Search for the cell housing the specified text and yield its [x, y] center coordinate. 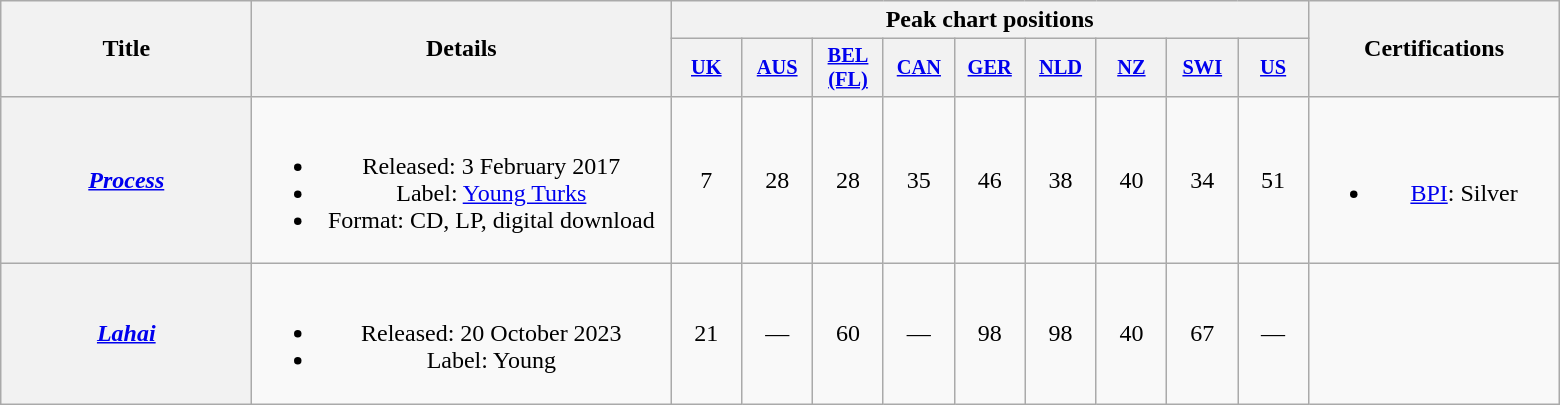
67 [1202, 334]
NZ [1132, 68]
NLD [1060, 68]
BPI: Silver [1434, 180]
Details [462, 49]
35 [918, 180]
38 [1060, 180]
Peak chart positions [990, 20]
60 [848, 334]
46 [990, 180]
AUS [778, 68]
CAN [918, 68]
Lahai [126, 334]
Certifications [1434, 49]
SWI [1202, 68]
BEL(FL) [848, 68]
21 [706, 334]
Title [126, 49]
34 [1202, 180]
US [1274, 68]
GER [990, 68]
Process [126, 180]
Released: 20 October 2023Label: Young [462, 334]
51 [1274, 180]
7 [706, 180]
UK [706, 68]
Released: 3 February 2017Label: Young TurksFormat: CD, LP, digital download [462, 180]
